Search for the cell housing the specified text and yield its [X, Y] center coordinate. 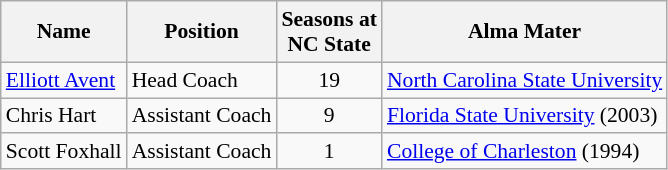
19 [328, 80]
Chris Hart [64, 116]
North Carolina State University [524, 80]
Alma Mater [524, 32]
9 [328, 116]
College of Charleston (1994) [524, 152]
Name [64, 32]
1 [328, 152]
Seasons atNC State [328, 32]
Florida State University (2003) [524, 116]
Scott Foxhall [64, 152]
Head Coach [202, 80]
Elliott Avent [64, 80]
Position [202, 32]
